Identify which cell holds the provided text, then report its [X, Y] central coordinate. 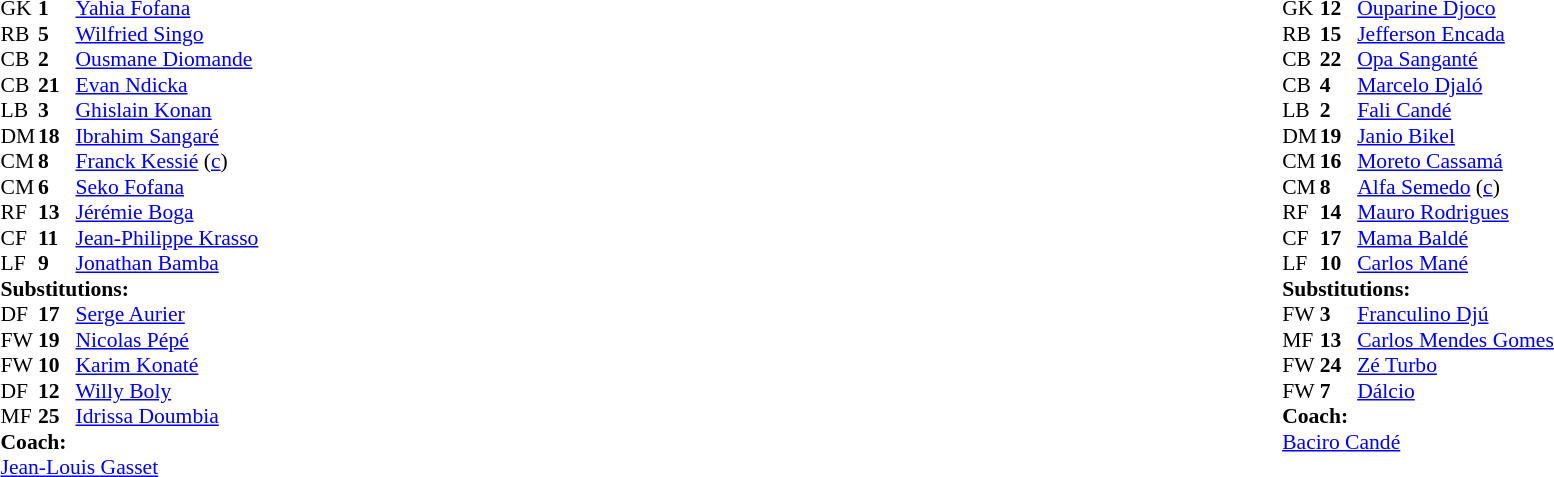
Idrissa Doumbia [168, 417]
Alfa Semedo (c) [1456, 187]
Franck Kessié (c) [168, 161]
6 [57, 187]
25 [57, 417]
Zé Turbo [1456, 365]
Mauro Rodrigues [1456, 213]
9 [57, 263]
Wilfried Singo [168, 34]
14 [1339, 213]
Dálcio [1456, 391]
Carlos Mané [1456, 263]
7 [1339, 391]
Nicolas Pépé [168, 340]
5 [57, 34]
Ghislain Konan [168, 111]
Ibrahim Sangaré [168, 136]
Opa Sanganté [1456, 59]
24 [1339, 365]
Janio Bikel [1456, 136]
11 [57, 238]
Baciro Candé [1418, 442]
15 [1339, 34]
Fali Candé [1456, 111]
Seko Fofana [168, 187]
Ousmane Diomande [168, 59]
Jefferson Encada [1456, 34]
Jean-Philippe Krasso [168, 238]
Marcelo Djaló [1456, 85]
Serge Aurier [168, 315]
16 [1339, 161]
Jérémie Boga [168, 213]
Evan Ndicka [168, 85]
Jonathan Bamba [168, 263]
21 [57, 85]
Carlos Mendes Gomes [1456, 340]
Karim Konaté [168, 365]
Willy Boly [168, 391]
18 [57, 136]
Franculino Djú [1456, 315]
Moreto Cassamá [1456, 161]
Mama Baldé [1456, 238]
12 [57, 391]
4 [1339, 85]
22 [1339, 59]
